Identify which cell holds the provided text, then report its (x, y) central coordinate. 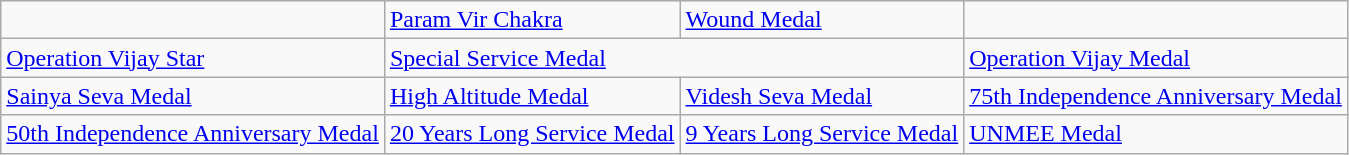
Videsh Seva Medal (822, 96)
50th Independence Anniversary Medal (193, 134)
75th Independence Anniversary Medal (1156, 96)
Param Vir Chakra (532, 20)
20 Years Long Service Medal (532, 134)
Wound Medal (822, 20)
9 Years Long Service Medal (822, 134)
UNMEE Medal (1156, 134)
Special Service Medal (674, 58)
Operation Vijay Medal (1156, 58)
Sainya Seva Medal (193, 96)
High Altitude Medal (532, 96)
Operation Vijay Star (193, 58)
